Determine the [X, Y] coordinate at the center of the cell enclosing the given text.  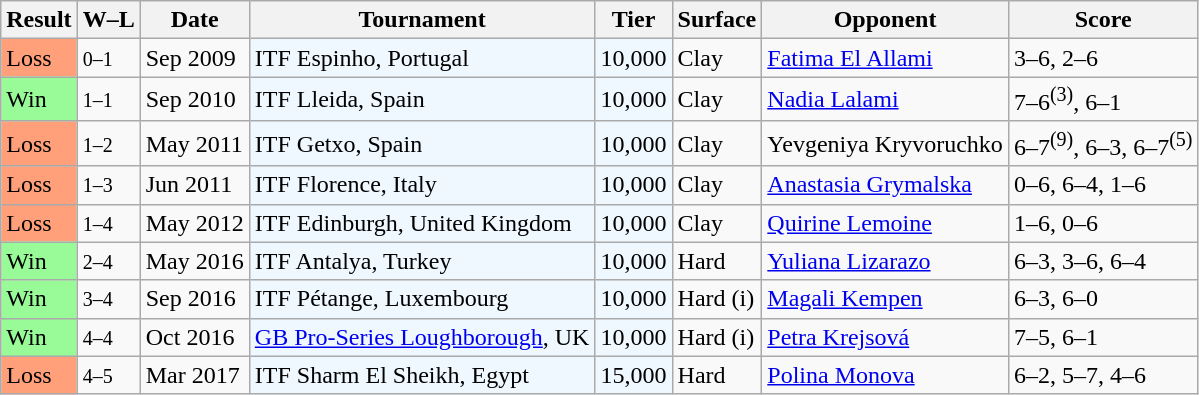
ITF Lleida, Spain [422, 100]
1–3 [108, 185]
Jun 2011 [194, 185]
4–4 [108, 337]
GB Pro-Series Loughborough, UK [422, 337]
0–6, 6–4, 1–6 [1103, 185]
ITF Antalya, Turkey [422, 261]
Yuliana Lizarazo [886, 261]
Quirine Lemoine [886, 223]
May 2011 [194, 144]
7–6(3), 6–1 [1103, 100]
6–7(9), 6–3, 6–7(5) [1103, 144]
W–L [108, 20]
Yevgeniya Kryvoruchko [886, 144]
1–6, 0–6 [1103, 223]
6–2, 5–7, 4–6 [1103, 375]
1–2 [108, 144]
Date [194, 20]
Score [1103, 20]
ITF Pétange, Luxembourg [422, 299]
6–3, 6–0 [1103, 299]
2–4 [108, 261]
ITF Florence, Italy [422, 185]
Tier [634, 20]
ITF Sharm El Sheikh, Egypt [422, 375]
Sep 2009 [194, 58]
4–5 [108, 375]
ITF Getxo, Spain [422, 144]
ITF Edinburgh, United Kingdom [422, 223]
May 2016 [194, 261]
Polina Monova [886, 375]
Sep 2010 [194, 100]
Mar 2017 [194, 375]
6–3, 3–6, 6–4 [1103, 261]
Opponent [886, 20]
Result [39, 20]
3–6, 2–6 [1103, 58]
ITF Espinho, Portugal [422, 58]
Petra Krejsová [886, 337]
Tournament [422, 20]
Magali Kempen [886, 299]
Fatima El Allami [886, 58]
Sep 2016 [194, 299]
1–1 [108, 100]
0–1 [108, 58]
May 2012 [194, 223]
1–4 [108, 223]
Nadia Lalami [886, 100]
Surface [717, 20]
3–4 [108, 299]
15,000 [634, 375]
7–5, 6–1 [1103, 337]
Oct 2016 [194, 337]
Anastasia Grymalska [886, 185]
